Scan for the cell matching the given text and deliver its (x, y) coordinate at center. 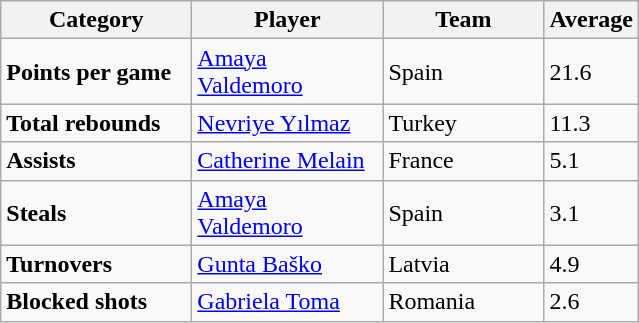
Category (96, 20)
Turkey (464, 123)
11.3 (592, 123)
2.6 (592, 302)
Latvia (464, 264)
Team (464, 20)
Gunta Baško (288, 264)
Steals (96, 212)
Total rebounds (96, 123)
4.9 (592, 264)
Turnovers (96, 264)
Catherine Melain (288, 161)
Blocked shots (96, 302)
5.1 (592, 161)
Average (592, 20)
21.6 (592, 72)
Assists (96, 161)
France (464, 161)
Nevriye Yılmaz (288, 123)
Player (288, 20)
3.1 (592, 212)
Romania (464, 302)
Points per game (96, 72)
Gabriela Toma (288, 302)
